Pinpoint the cell where the given text exists, returning its [x, y] midpoint coordinate. 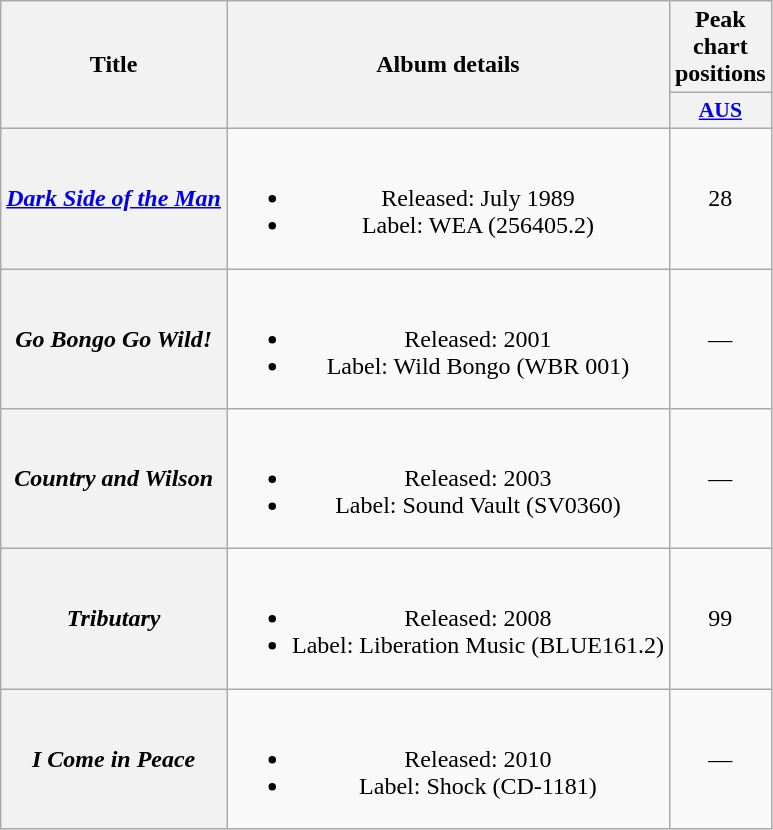
28 [720, 198]
Go Bongo Go Wild! [114, 338]
Released: 2008Label: Liberation Music (BLUE161.2) [448, 619]
Tributary [114, 619]
99 [720, 619]
I Come in Peace [114, 759]
Released: July 1989Label: WEA (256405.2) [448, 198]
Released: 2001Label: Wild Bongo (WBR 001) [448, 338]
Album details [448, 65]
AUS [720, 111]
Peak chart positions [720, 47]
Dark Side of the Man [114, 198]
Country and Wilson [114, 479]
Released: 2003Label: Sound Vault (SV0360) [448, 479]
Released: 2010Label: Shock (CD-1181) [448, 759]
Title [114, 65]
